Detect which cell encompasses the target text, then output its [X, Y] center coordinate. 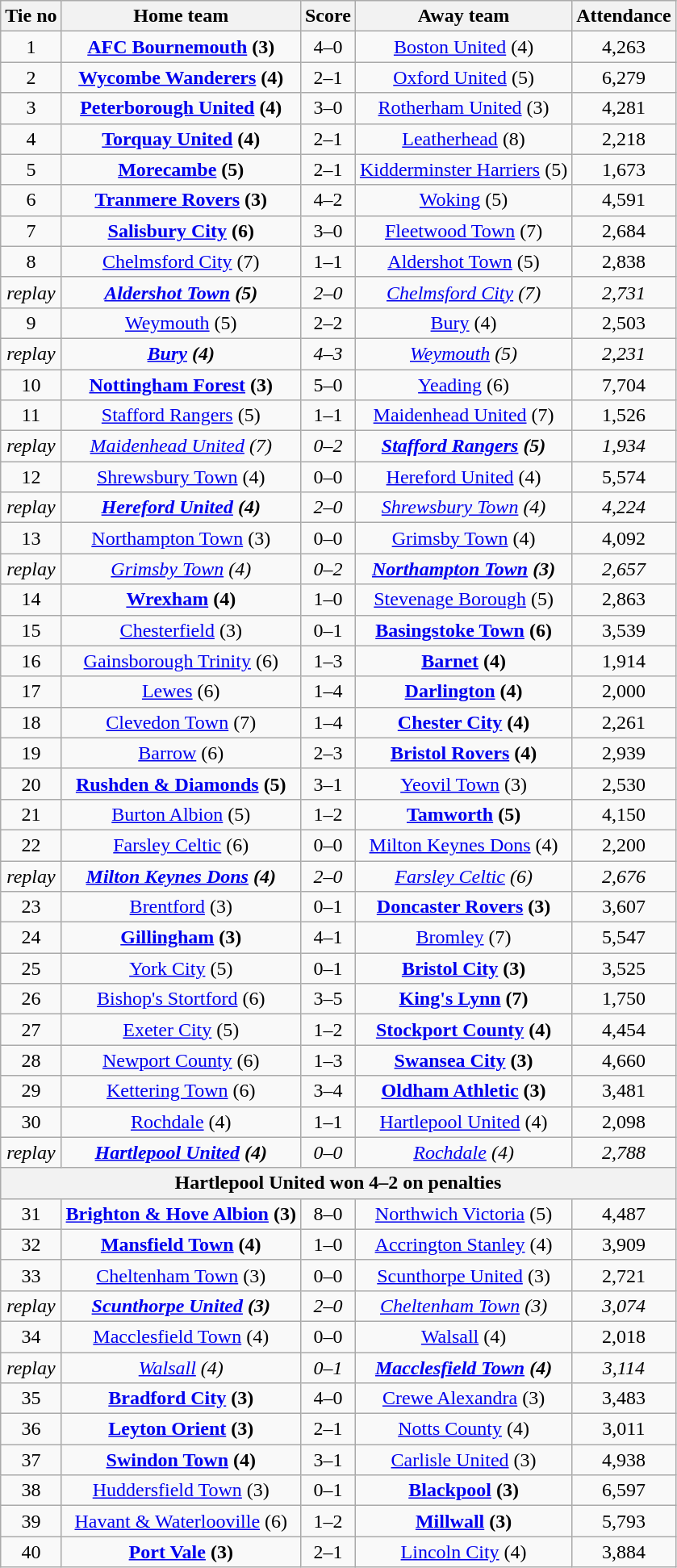
Salisbury City (6) [181, 231]
16 [31, 661]
32 [31, 1244]
4–3 [328, 353]
Chesterfield (3) [181, 630]
Gainsborough Trinity (6) [181, 661]
Yeading (6) [463, 385]
3,074 [624, 1306]
Brentford (3) [181, 907]
3 [31, 108]
12 [31, 477]
11 [31, 416]
York City (5) [181, 968]
3,539 [624, 630]
2,676 [624, 876]
36 [31, 1429]
Port Vale (3) [181, 1552]
6,597 [624, 1491]
Bradford City (3) [181, 1399]
2–2 [328, 323]
Stevenage Borough (5) [463, 600]
8 [31, 261]
Morecambe (5) [181, 169]
4,263 [624, 47]
King's Lynn (7) [463, 999]
Boston United (4) [463, 47]
23 [31, 907]
Accrington Stanley (4) [463, 1244]
5 [31, 169]
4–2 [328, 200]
Tie no [31, 16]
18 [31, 722]
9 [31, 323]
Fleetwood Town (7) [463, 231]
2,218 [624, 139]
Woking (5) [463, 200]
Mansfield Town (4) [181, 1244]
4,938 [624, 1460]
2,788 [624, 1152]
1,750 [624, 999]
14 [31, 600]
Wrexham (4) [181, 600]
6 [31, 200]
Northwich Victoria (5) [463, 1214]
37 [31, 1460]
Torquay United (4) [181, 139]
2,503 [624, 323]
3–5 [328, 999]
Bromley (7) [463, 938]
4,092 [624, 538]
8–0 [328, 1214]
3,483 [624, 1399]
Score [328, 16]
Swindon Town (4) [181, 1460]
4,150 [624, 814]
2,939 [624, 753]
Lincoln City (4) [463, 1552]
Oldham Athletic (3) [463, 1091]
2,731 [624, 292]
Clevedon Town (7) [181, 722]
1,914 [624, 661]
7,704 [624, 385]
4,281 [624, 108]
Havant & Waterlooville (6) [181, 1521]
26 [31, 999]
3,525 [624, 968]
Bristol City (3) [463, 968]
2,000 [624, 692]
Rushden & Diamonds (5) [181, 784]
Rotherham United (3) [463, 108]
Basingstoke Town (6) [463, 630]
22 [31, 845]
Tranmere Rovers (3) [181, 200]
7 [31, 231]
6,279 [624, 77]
Crewe Alexandra (3) [463, 1399]
Home team [181, 16]
Blackpool (3) [463, 1491]
Hartlepool United won 4–2 on penalties [338, 1183]
3,607 [624, 907]
Chester City (4) [463, 722]
Oxford United (5) [463, 77]
Away team [463, 16]
Gillingham (3) [181, 938]
1,673 [624, 169]
Leatherhead (8) [463, 139]
4,224 [624, 508]
Millwall (3) [463, 1521]
AFC Bournemouth (3) [181, 47]
25 [31, 968]
5,574 [624, 477]
1,526 [624, 416]
Barrow (6) [181, 753]
3–4 [328, 1091]
2,863 [624, 600]
Exeter City (5) [181, 1030]
Attendance [624, 16]
Peterborough United (4) [181, 108]
20 [31, 784]
Doncaster Rovers (3) [463, 907]
2,530 [624, 784]
4,591 [624, 200]
2,200 [624, 845]
40 [31, 1552]
Darlington (4) [463, 692]
30 [31, 1122]
Burton Albion (5) [181, 814]
3,909 [624, 1244]
Brighton & Hove Albion (3) [181, 1214]
2 [31, 77]
34 [31, 1336]
Carlisle United (3) [463, 1460]
4,454 [624, 1030]
4,660 [624, 1060]
Yeovil Town (3) [463, 784]
Kettering Town (6) [181, 1091]
Notts County (4) [463, 1429]
2,018 [624, 1336]
Wycombe Wanderers (4) [181, 77]
Lewes (6) [181, 692]
17 [31, 692]
5,793 [624, 1521]
31 [31, 1214]
38 [31, 1491]
2,098 [624, 1122]
29 [31, 1091]
4 [31, 139]
15 [31, 630]
Swansea City (3) [463, 1060]
27 [31, 1030]
2,838 [624, 261]
4–1 [328, 938]
Huddersfield Town (3) [181, 1491]
24 [31, 938]
2,721 [624, 1275]
Newport County (6) [181, 1060]
28 [31, 1060]
Barnet (4) [463, 661]
1,934 [624, 446]
Leyton Orient (3) [181, 1429]
10 [31, 385]
39 [31, 1521]
Kidderminster Harriers (5) [463, 169]
35 [31, 1399]
Tamworth (5) [463, 814]
Nottingham Forest (3) [181, 385]
4,487 [624, 1214]
21 [31, 814]
3,884 [624, 1552]
5–0 [328, 385]
Bristol Rovers (4) [463, 753]
2–3 [328, 753]
2,684 [624, 231]
3,011 [624, 1429]
33 [31, 1275]
19 [31, 753]
2,261 [624, 722]
2,231 [624, 353]
13 [31, 538]
Bishop's Stortford (6) [181, 999]
3,114 [624, 1368]
1 [31, 47]
Stockport County (4) [463, 1030]
3,481 [624, 1091]
2,657 [624, 569]
5,547 [624, 938]
